Find where the given text appears and provide that cell's center as (x, y) coordinate. 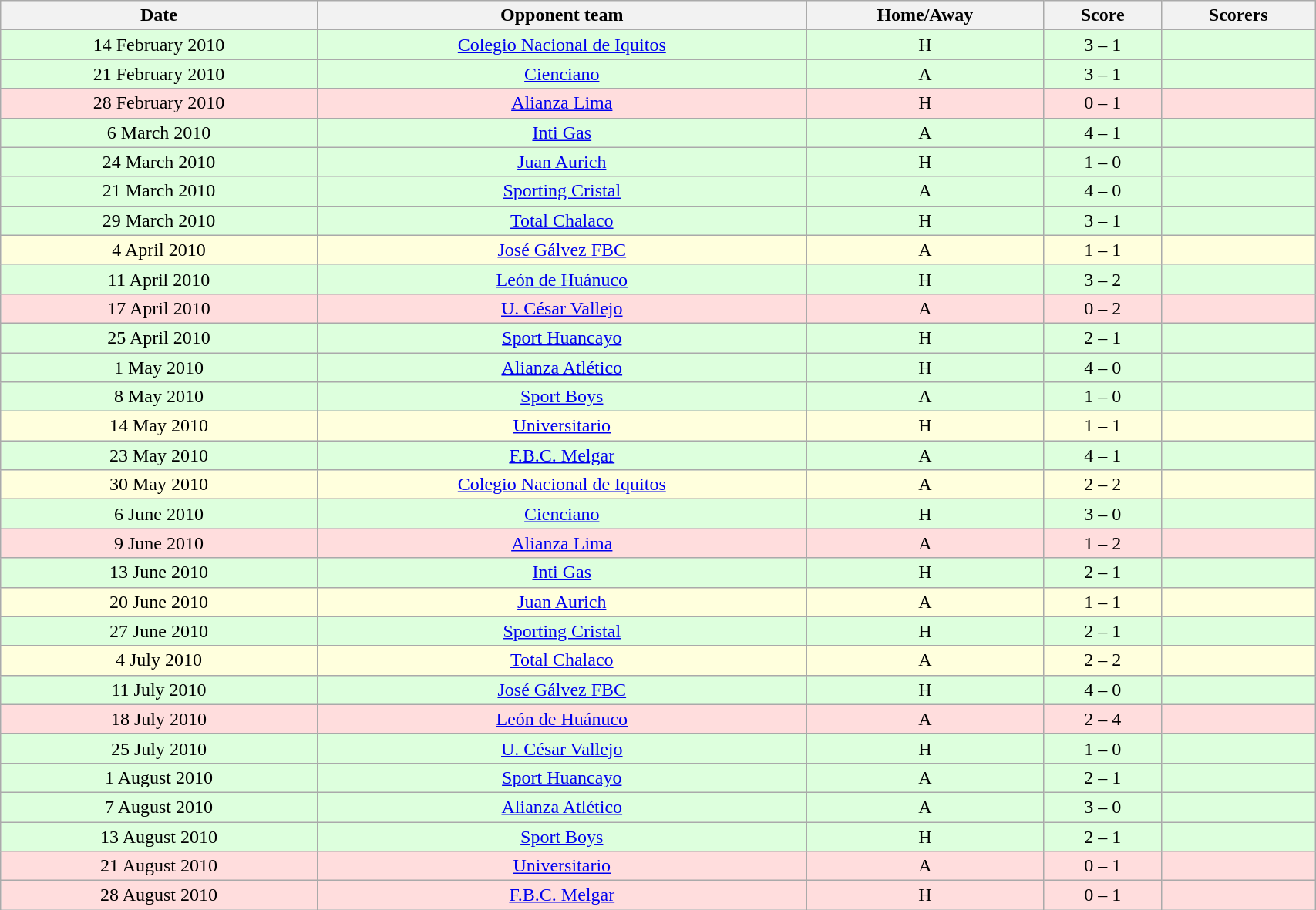
4 July 2010 (159, 660)
14 February 2010 (159, 45)
28 February 2010 (159, 103)
13 August 2010 (159, 836)
29 March 2010 (159, 220)
1 May 2010 (159, 368)
Score (1102, 15)
14 May 2010 (159, 426)
8 May 2010 (159, 397)
21 August 2010 (159, 866)
21 March 2010 (159, 191)
Date (159, 15)
7 August 2010 (159, 807)
1 August 2010 (159, 777)
2 – 4 (1102, 719)
27 June 2010 (159, 631)
24 March 2010 (159, 162)
28 August 2010 (159, 895)
9 June 2010 (159, 543)
11 July 2010 (159, 690)
21 February 2010 (159, 74)
6 June 2010 (159, 514)
25 July 2010 (159, 748)
25 April 2010 (159, 337)
17 April 2010 (159, 308)
Home/Away (925, 15)
23 May 2010 (159, 455)
11 April 2010 (159, 279)
30 May 2010 (159, 485)
13 June 2010 (159, 573)
6 March 2010 (159, 133)
3 – 2 (1102, 279)
4 April 2010 (159, 250)
20 June 2010 (159, 602)
Opponent team (561, 15)
Scorers (1238, 15)
0 – 2 (1102, 308)
18 July 2010 (159, 719)
1 – 2 (1102, 543)
